Scan for the cell matching the given text and deliver its [X, Y] coordinate at center. 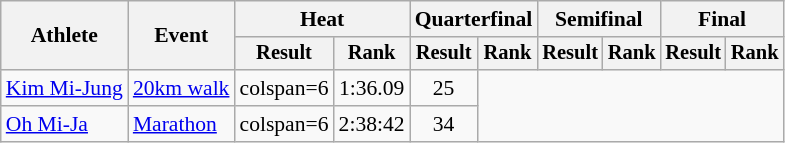
Heat [322, 19]
Kim Mi-Jung [64, 88]
Semifinal [598, 19]
2:38:42 [372, 124]
34 [444, 124]
20km walk [182, 88]
Oh Mi-Ja [64, 124]
Final [722, 19]
Marathon [182, 124]
Event [182, 36]
25 [444, 88]
Athlete [64, 36]
1:36.09 [372, 88]
Quarterfinal [474, 19]
